Identify which cell holds the provided text, then report its [X, Y] central coordinate. 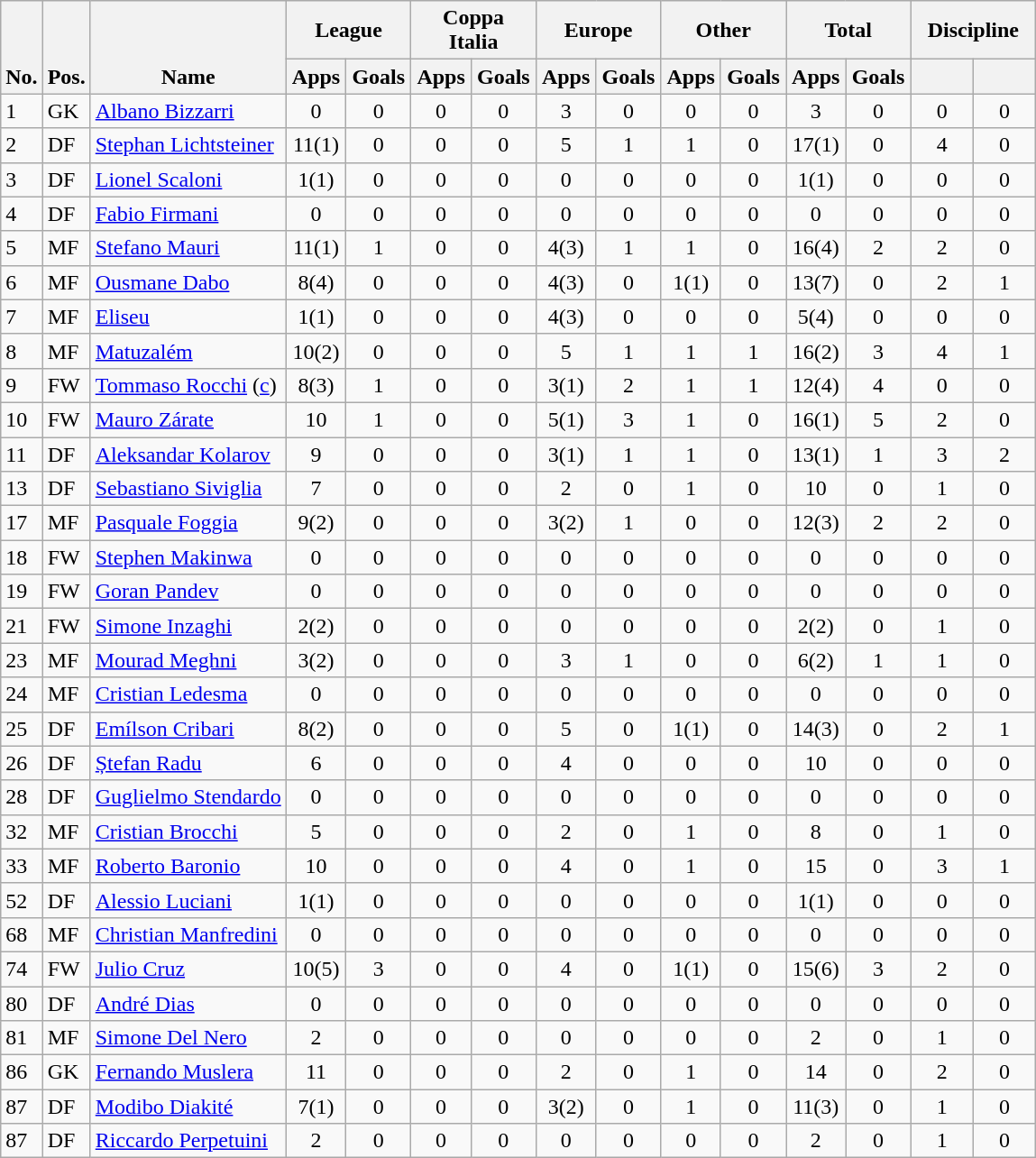
Coppa Italia [474, 31]
Tommaso Rocchi (c) [188, 385]
Stefano Mauri [188, 248]
16(2) [817, 351]
14 [817, 1072]
Christian Manfredini [188, 934]
8(2) [316, 729]
74 [22, 969]
17(1) [817, 145]
52 [22, 900]
Mourad Meghni [188, 660]
25 [22, 729]
16(4) [817, 248]
Eliseu [188, 317]
Mauro Zárate [188, 419]
14(3) [817, 729]
Stephan Lichtsteiner [188, 145]
19 [22, 592]
13 [22, 489]
Goran Pandev [188, 592]
Julio Cruz [188, 969]
Emílson Cribari [188, 729]
15 [817, 866]
Other [723, 31]
21 [22, 626]
18 [22, 557]
Modibo Diakité [188, 1107]
68 [22, 934]
9(2) [316, 523]
Matuzalém [188, 351]
Discipline [974, 31]
Sebastiano Siviglia [188, 489]
Guglielmo Stendardo [188, 797]
7(1) [316, 1107]
Europe [599, 31]
32 [22, 832]
33 [22, 866]
André Dias [188, 1004]
15(6) [817, 969]
10(2) [316, 351]
12(4) [817, 385]
Alessio Luciani [188, 900]
Albano Bizzarri [188, 111]
86 [22, 1072]
Roberto Baronio [188, 866]
Stephen Makinwa [188, 557]
5(1) [566, 419]
6(2) [817, 660]
Cristian Ledesma [188, 694]
Pasquale Foggia [188, 523]
5(4) [817, 317]
28 [22, 797]
Ștefan Radu [188, 763]
17 [22, 523]
13(1) [817, 454]
Aleksandar Kolarov [188, 454]
24 [22, 694]
10(5) [316, 969]
80 [22, 1004]
23 [22, 660]
No. [22, 47]
Total [849, 31]
Fabio Firmani [188, 214]
Name [188, 47]
Riccardo Perpetuini [188, 1141]
Fernando Muslera [188, 1072]
League [348, 31]
8(3) [316, 385]
Simone Inzaghi [188, 626]
13(7) [817, 282]
Ousmane Dabo [188, 282]
16(1) [817, 419]
Lionel Scaloni [188, 179]
12(3) [817, 523]
Simone Del Nero [188, 1038]
8(4) [316, 282]
81 [22, 1038]
Cristian Brocchi [188, 832]
26 [22, 763]
Pos. [67, 47]
11(3) [817, 1107]
